Search for the cell housing the specified text and yield its [x, y] center coordinate. 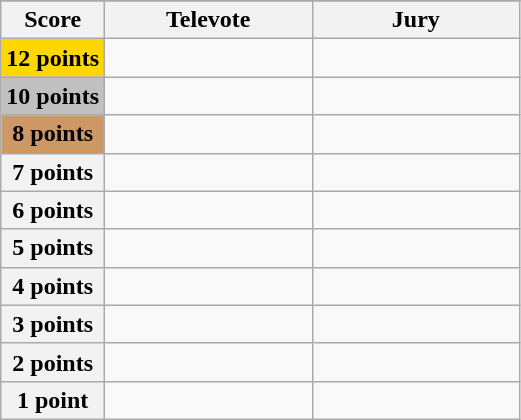
7 points [53, 172]
1 point [53, 400]
12 points [53, 58]
Televote [209, 20]
5 points [53, 248]
8 points [53, 134]
Score [53, 20]
10 points [53, 96]
3 points [53, 324]
2 points [53, 362]
4 points [53, 286]
Jury [416, 20]
6 points [53, 210]
